Return the (x, y) coordinate for the center point of the cell that contains the specified text.  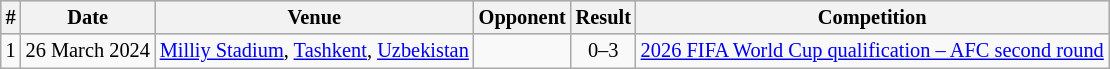
# (11, 17)
Date (88, 17)
0–3 (604, 51)
Milliy Stadium, Tashkent, Uzbekistan (314, 51)
Competition (872, 17)
Result (604, 17)
1 (11, 51)
Venue (314, 17)
2026 FIFA World Cup qualification – AFC second round (872, 51)
26 March 2024 (88, 51)
Opponent (522, 17)
